Capture the cell that displays the provided text and extract its (x, y) central coordinate. 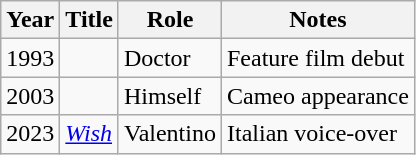
Doctor (170, 58)
Himself (170, 96)
Cameo appearance (318, 96)
Title (90, 20)
Notes (318, 20)
Wish (90, 134)
Valentino (170, 134)
Role (170, 20)
1993 (30, 58)
Feature film debut (318, 58)
Italian voice-over (318, 134)
2003 (30, 96)
2023 (30, 134)
Year (30, 20)
